For the text-containing cell, return its midpoint in (X, Y) coordinate format. 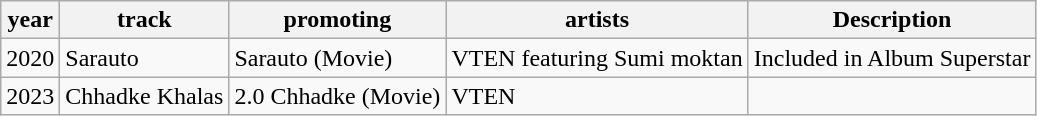
2.0 Chhadke (Movie) (338, 96)
Description (892, 20)
VTEN (597, 96)
year (30, 20)
2020 (30, 58)
promoting (338, 20)
Included in Album Superstar (892, 58)
artists (597, 20)
2023 (30, 96)
Chhadke Khalas (144, 96)
Sarauto (Movie) (338, 58)
VTEN featuring Sumi moktan (597, 58)
track (144, 20)
Sarauto (144, 58)
